Find where the given text appears and provide that cell's center as [x, y] coordinate. 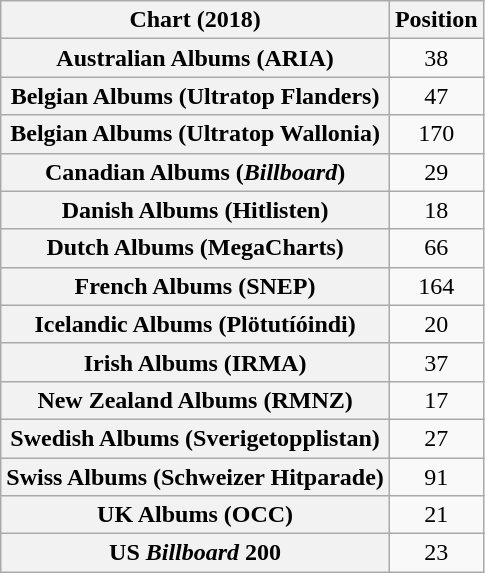
17 [436, 400]
Dutch Albums (MegaCharts) [196, 248]
Swiss Albums (Schweizer Hitparade) [196, 477]
Canadian Albums (Billboard) [196, 172]
Danish Albums (Hitlisten) [196, 210]
29 [436, 172]
91 [436, 477]
37 [436, 362]
Irish Albums (IRMA) [196, 362]
164 [436, 286]
66 [436, 248]
French Albums (SNEP) [196, 286]
23 [436, 553]
47 [436, 96]
20 [436, 324]
18 [436, 210]
Australian Albums (ARIA) [196, 58]
Chart (2018) [196, 20]
Belgian Albums (Ultratop Flanders) [196, 96]
38 [436, 58]
Icelandic Albums (Plötutíóindi) [196, 324]
Position [436, 20]
27 [436, 438]
New Zealand Albums (RMNZ) [196, 400]
Swedish Albums (Sverigetopplistan) [196, 438]
21 [436, 515]
170 [436, 134]
Belgian Albums (Ultratop Wallonia) [196, 134]
US Billboard 200 [196, 553]
UK Albums (OCC) [196, 515]
